Pinpoint the cell where the given text exists, returning its (X, Y) midpoint coordinate. 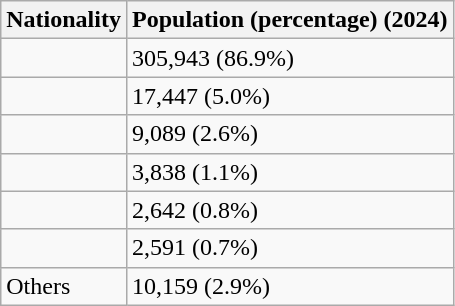
9,089 (2.6%) (290, 134)
2,591 (0.7%) (290, 248)
305,943 (86.9%) (290, 58)
Population (percentage) (2024) (290, 20)
Nationality (64, 20)
Others (64, 286)
3,838 (1.1%) (290, 172)
10,159 (2.9%) (290, 286)
2,642 (0.8%) (290, 210)
17,447 (5.0%) (290, 96)
